Pinpoint the cell where the given text exists, returning its (x, y) midpoint coordinate. 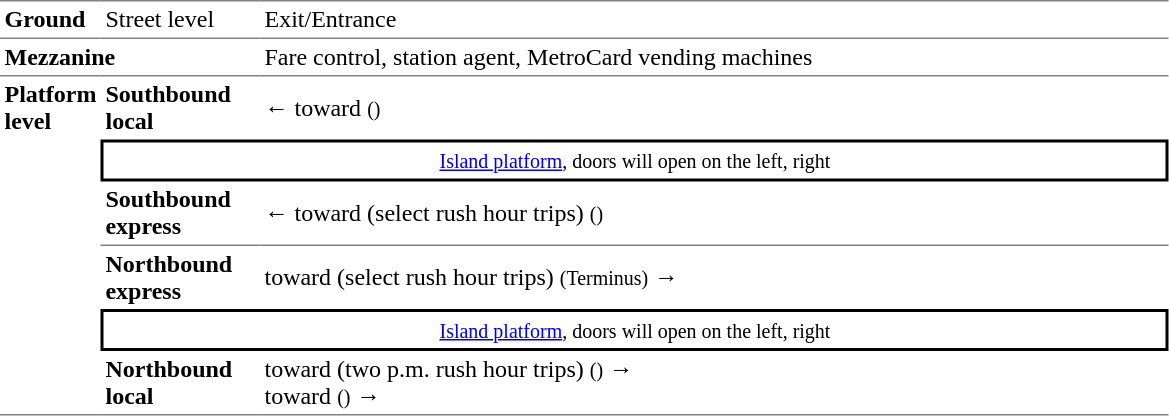
Street level (180, 20)
Fare control, station agent, MetroCard vending machines (714, 57)
Mezzanine (130, 57)
Southbound express (180, 214)
Ground (50, 20)
← toward () (714, 107)
Northbound local (180, 383)
Exit/Entrance (714, 20)
Platform level (50, 245)
toward (two p.m. rush hour trips) () → toward () → (714, 383)
toward (select rush hour trips) (Terminus) → (714, 278)
← toward (select rush hour trips) () (714, 214)
Northbound express (180, 278)
Southbound local (180, 107)
